Return [x, y] of the center of cell containing provided text 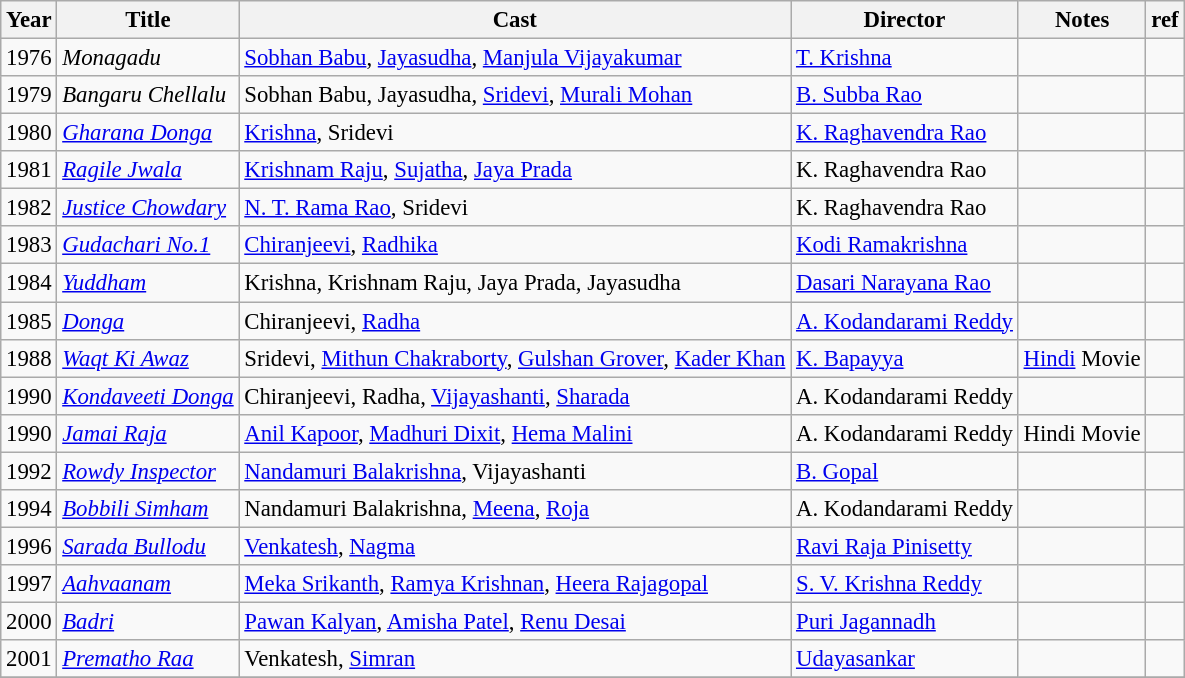
Puri Jagannadh [905, 621]
N. T. Rama Rao, Sridevi [515, 208]
Krishna, Krishnam Raju, Jaya Prada, Jayasudha [515, 283]
Ravi Raja Pinisetty [905, 546]
1992 [29, 471]
1984 [29, 283]
Venkatesh, Nagma [515, 546]
Bangaru Chellalu [148, 95]
1985 [29, 321]
Title [148, 20]
Kondaveeti Donga [148, 396]
Yuddham [148, 283]
1976 [29, 58]
Year [29, 20]
Chiranjeevi, Radha [515, 321]
Monagadu [148, 58]
Krishnam Raju, Sujatha, Jaya Prada [515, 170]
Badri [148, 621]
T. Krishna [905, 58]
1980 [29, 133]
Justice Chowdary [148, 208]
1983 [29, 245]
S. V. Krishna Reddy [905, 584]
Nandamuri Balakrishna, Meena, Roja [515, 509]
Pawan Kalyan, Amisha Patel, Renu Desai [515, 621]
Gharana Donga [148, 133]
1996 [29, 546]
B. Gopal [905, 471]
ref [1165, 20]
Donga [148, 321]
Venkatesh, Simran [515, 659]
Anil Kapoor, Madhuri Dixit, Hema Malini [515, 433]
Sobhan Babu, Jayasudha, Sridevi, Murali Mohan [515, 95]
Chiranjeevi, Radha, Vijayashanti, Sharada [515, 396]
Jamai Raja [148, 433]
Rowdy Inspector [148, 471]
Nandamuri Balakrishna, Vijayashanti [515, 471]
Sridevi, Mithun Chakraborty, Gulshan Grover, Kader Khan [515, 358]
1982 [29, 208]
Krishna, Sridevi [515, 133]
1981 [29, 170]
Kodi Ramakrishna [905, 245]
Prematho Raa [148, 659]
Notes [1082, 20]
1997 [29, 584]
Ragile Jwala [148, 170]
Bobbili Simham [148, 509]
1994 [29, 509]
Director [905, 20]
K. Bapayya [905, 358]
Dasari Narayana Rao [905, 283]
Gudachari No.1 [148, 245]
Sobhan Babu, Jayasudha, Manjula Vijayakumar [515, 58]
Cast [515, 20]
2000 [29, 621]
B. Subba Rao [905, 95]
Meka Srikanth, Ramya Krishnan, Heera Rajagopal [515, 584]
Chiranjeevi, Radhika [515, 245]
1988 [29, 358]
Aahvaanam [148, 584]
2001 [29, 659]
Sarada Bullodu [148, 546]
Waqt Ki Awaz [148, 358]
Udayasankar [905, 659]
1979 [29, 95]
